Return [x, y] of the center of cell containing provided text 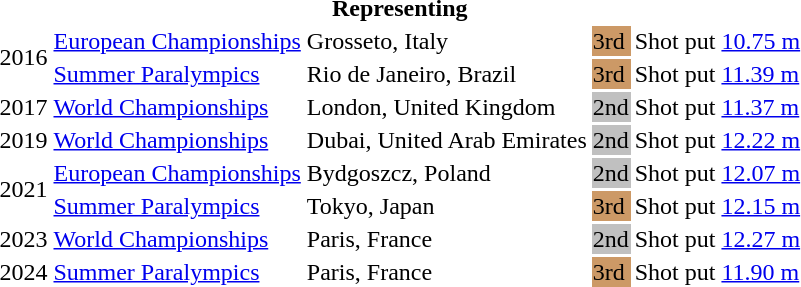
Tokyo, Japan [446, 206]
Dubai, United Arab Emirates [446, 140]
London, United Kingdom [446, 107]
Grosseto, Italy [446, 41]
Bydgoszcz, Poland [446, 173]
Rio de Janeiro, Brazil [446, 74]
